Identify which cell holds the provided text, then report its [X, Y] central coordinate. 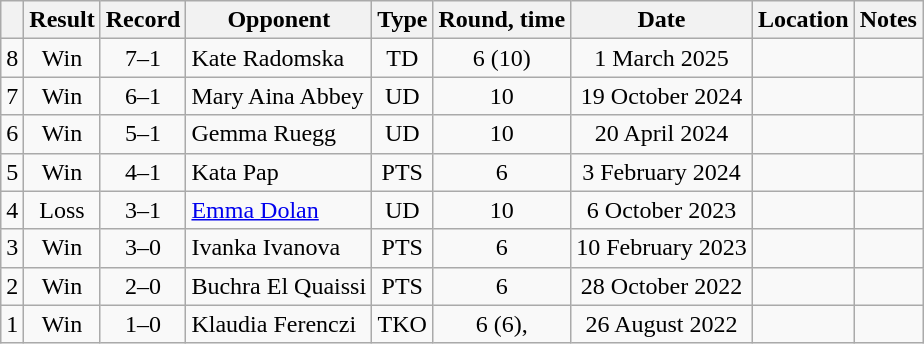
6–1 [143, 96]
Kata Pap [279, 172]
3 February 2024 [662, 172]
Mary Aina Abbey [279, 96]
Klaudia Ferenczi [279, 324]
Record [143, 20]
2 [12, 286]
Emma Dolan [279, 210]
Result [62, 20]
TKO [402, 324]
Opponent [279, 20]
Round, time [502, 20]
6 October 2023 [662, 210]
6 (6), [502, 324]
Notes [888, 20]
28 October 2022 [662, 286]
20 April 2024 [662, 134]
Buchra El Quaissi [279, 286]
2–0 [143, 286]
TD [402, 58]
3–1 [143, 210]
Loss [62, 210]
4–1 [143, 172]
3–0 [143, 248]
Kate Radomska [279, 58]
26 August 2022 [662, 324]
5 [12, 172]
Type [402, 20]
1–0 [143, 324]
5–1 [143, 134]
8 [12, 58]
4 [12, 210]
19 October 2024 [662, 96]
Date [662, 20]
7 [12, 96]
1 [12, 324]
10 February 2023 [662, 248]
Ivanka Ivanova [279, 248]
7–1 [143, 58]
1 March 2025 [662, 58]
Gemma Ruegg [279, 134]
6 (10) [502, 58]
Location [803, 20]
3 [12, 248]
